Capture the cell that displays the provided text and extract its (X, Y) central coordinate. 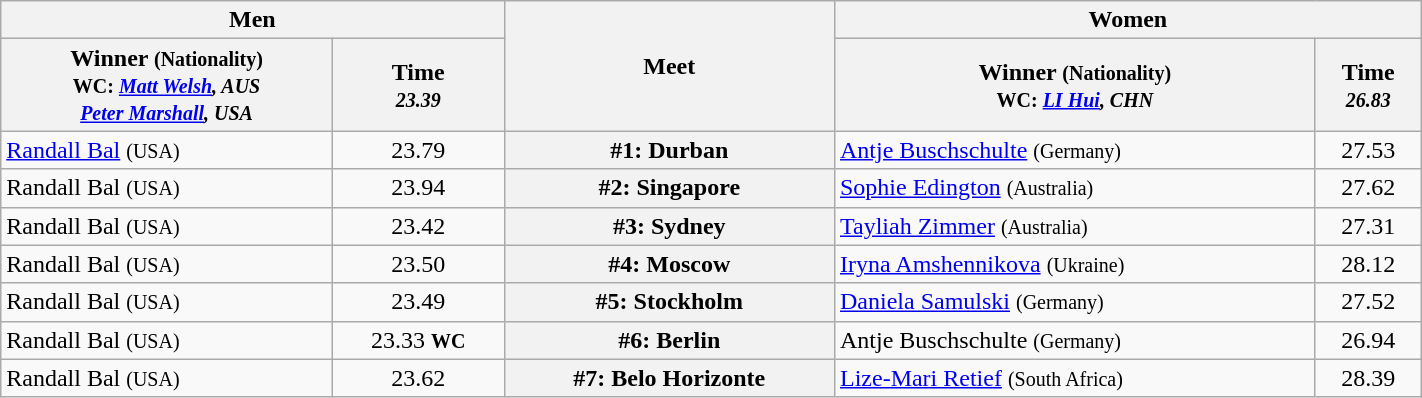
Women (1128, 20)
23.50 (418, 264)
Daniela Samulski (Germany) (1074, 302)
26.94 (1368, 340)
23.33 WC (418, 340)
#2: Singapore (669, 188)
27.62 (1368, 188)
23.42 (418, 226)
27.53 (1368, 150)
#5: Stockholm (669, 302)
28.39 (1368, 378)
Iryna Amshennikova (Ukraine) (1074, 264)
23.94 (418, 188)
27.52 (1368, 302)
Time26.83 (1368, 85)
23.49 (418, 302)
#6: Berlin (669, 340)
27.31 (1368, 226)
Lize-Mari Retief (South Africa) (1074, 378)
#3: Sydney (669, 226)
#7: Belo Horizonte (669, 378)
Tayliah Zimmer (Australia) (1074, 226)
28.12 (1368, 264)
Men (252, 20)
23.79 (418, 150)
#4: Moscow (669, 264)
Winner (Nationality)WC: LI Hui, CHN (1074, 85)
23.62 (418, 378)
Time 23.39 (418, 85)
Meet (669, 66)
Sophie Edington (Australia) (1074, 188)
#1: Durban (669, 150)
Winner (Nationality) WC: Matt Welsh, AUS Peter Marshall, USA (167, 85)
